Return the (x, y) coordinate for the center point of the cell that contains the specified text.  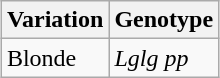
Lglg pp (164, 58)
Genotype (164, 20)
Blonde (55, 58)
Variation (55, 20)
